Find where the given text appears and provide that cell's center as (x, y) coordinate. 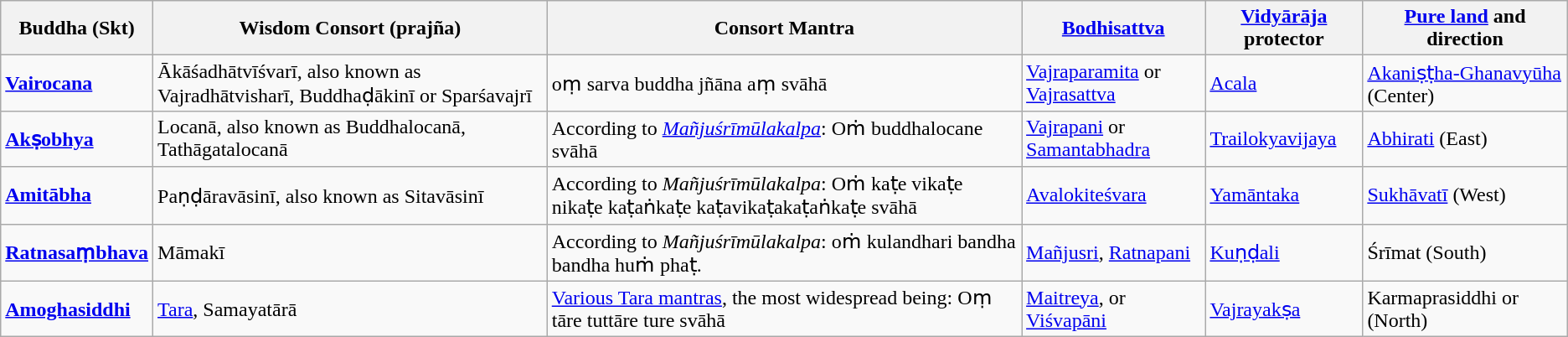
Buddha (Skt) (77, 29)
Trailokyavijaya (1284, 139)
Kuṇḍali (1284, 252)
According to Mañjuśrīmūlakalpa: Oṁ buddhalocane svāhā (784, 139)
oṃ sarva buddha jñāna aṃ svāhā (784, 84)
Vajrapani or Samantabhadra (1114, 139)
Acala (1284, 84)
Vajraparamita or Vajrasattva (1114, 84)
Amitābha (77, 195)
Yamāntaka (1284, 195)
Akṣobhya (77, 139)
Vairocana (77, 84)
Māmakī (350, 252)
Ākāśadhātvīśvarī, also known as Vajradhātvisharī, Buddhaḍākinī or Sparśavajrī (350, 84)
Mañjusri, Ratnapani (1114, 252)
Ratnasaṃbhava (77, 252)
Abhirati (East) (1465, 139)
Śrīmat (South) (1465, 252)
Locanā, also known as Buddhalocanā, Tathāgatalocanā (350, 139)
Amoghasiddhi (77, 308)
Akaniṣṭha-Ghanavyūha (Center) (1465, 84)
According to Mañjuśrīmūlakalpa: oṁ kulandhari bandha bandha huṁ phaṭ. (784, 252)
Paṇḍāravāsinī, also known as Sitavāsinī (350, 195)
Tara, Samayatārā (350, 308)
Avalokiteśvara (1114, 195)
Pure land and direction (1465, 29)
Karmaprasiddhi or (North) (1465, 308)
Bodhisattva (1114, 29)
According to Mañjuśrīmūlakalpa: Oṁ kaṭe vikaṭe nikaṭe kaṭaṅkaṭe kaṭavikaṭakaṭaṅkaṭe svāhā (784, 195)
Various Tara mantras, the most widespread being: Oṃ tāre tuttāre ture svāhā (784, 308)
Vajrayakṣa (1284, 308)
Wisdom Consort (prajña) (350, 29)
Maitreya, or Viśvapāni (1114, 308)
Vidyārāja protector (1284, 29)
Consort Mantra (784, 29)
Sukhāvatī (West) (1465, 195)
